Pinpoint the cell where the given text exists, returning its (x, y) midpoint coordinate. 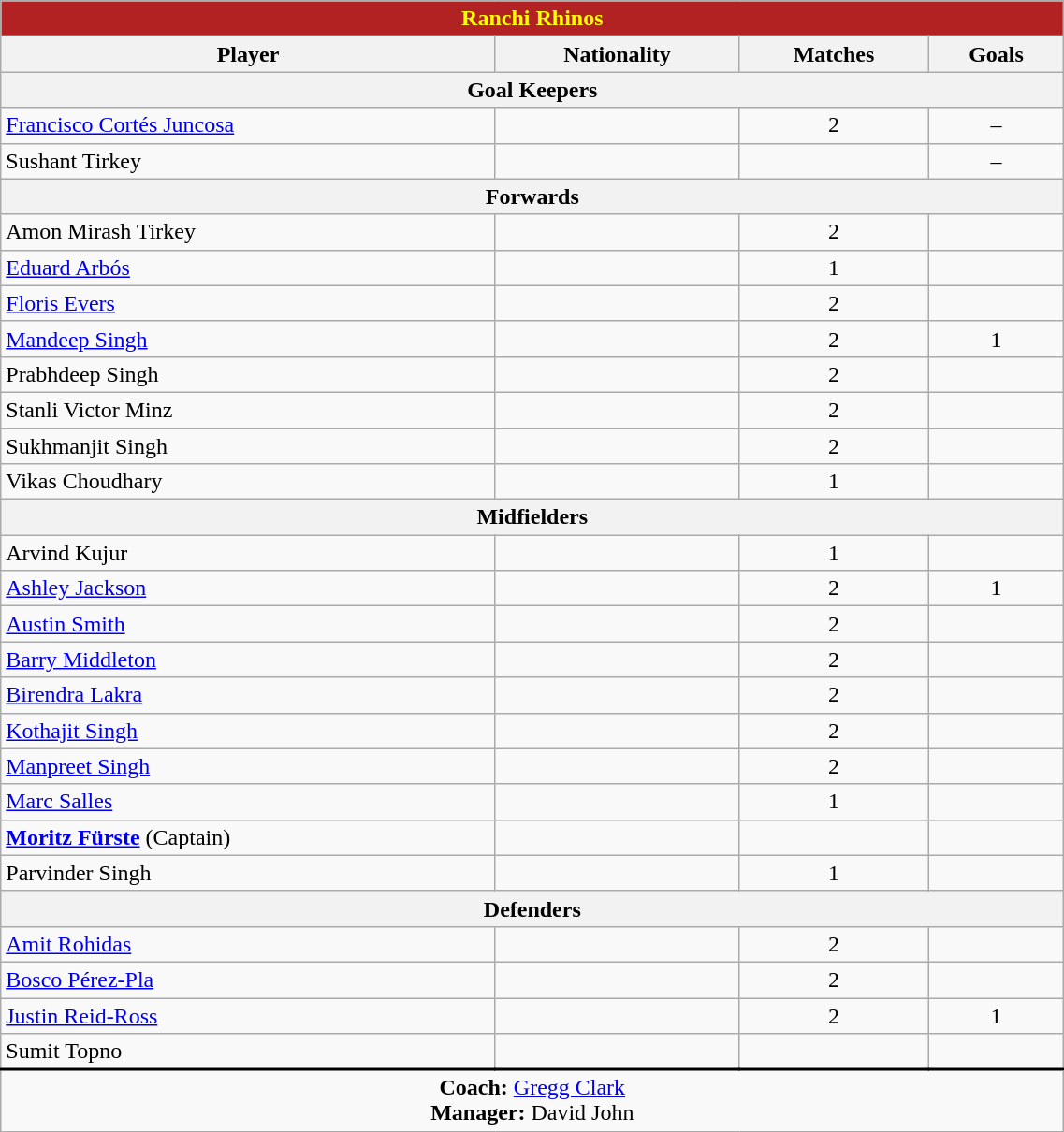
Mandeep Singh (248, 339)
Manpreet Singh (248, 766)
Eduard Arbós (248, 268)
Amit Rohidas (248, 944)
Defenders (532, 908)
Sushant Tirkey (248, 161)
Midfielders (532, 517)
Goal Keepers (532, 90)
Nationality (618, 54)
Bosco Pérez-Pla (248, 980)
Ranchi Rhinos (532, 19)
Marc Salles (248, 802)
Justin Reid-Ross (248, 1015)
Goals (996, 54)
Moritz Fürste (Captain) (248, 837)
Parvinder Singh (248, 873)
Ashley Jackson (248, 588)
Vikas Choudhary (248, 482)
Prabhdeep Singh (248, 374)
Birendra Lakra (248, 695)
Player (248, 54)
Francisco Cortés Juncosa (248, 125)
Sumit Topno (248, 1052)
Floris Evers (248, 303)
Barry Middleton (248, 660)
Arvind Kujur (248, 553)
Matches (834, 54)
Coach: Gregg Clark Manager: David John (532, 1100)
Kothajit Singh (248, 731)
Forwards (532, 196)
Austin Smith (248, 624)
Amon Mirash Tirkey (248, 232)
Stanli Victor Minz (248, 410)
Sukhmanjit Singh (248, 446)
